Return [X, Y] of the center of cell containing provided text 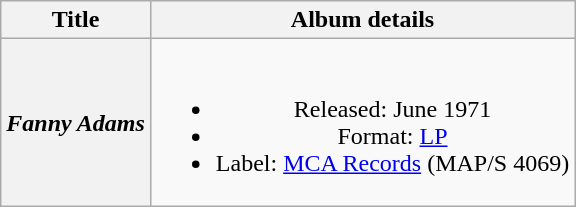
Title [76, 20]
Released: June 1971Format: LPLabel: MCA Records (MAP/S 4069) [362, 122]
Album details [362, 20]
Fanny Adams [76, 122]
